Find where the given text appears and provide that cell's center as [X, Y] coordinate. 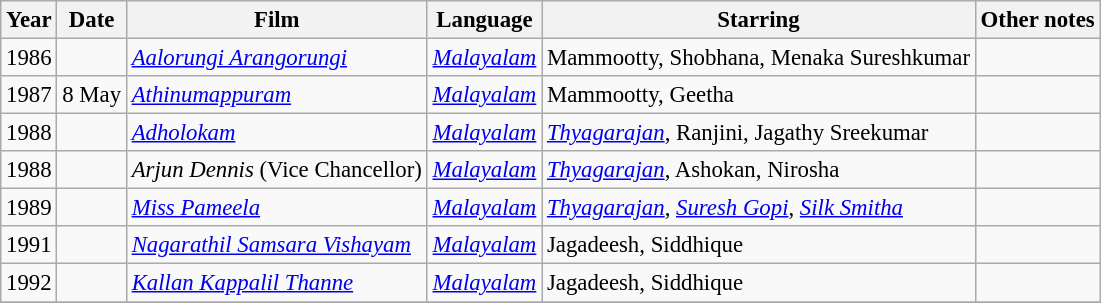
1991 [29, 245]
Mammootty, Shobhana, Menaka Sureshkumar [759, 58]
Athinumappuram [276, 95]
Mammootty, Geetha [759, 95]
1986 [29, 58]
Thyagarajan, Ashokan, Nirosha [759, 170]
Thyagarajan, Ranjini, Jagathy Sreekumar [759, 133]
Arjun Dennis (Vice Chancellor) [276, 170]
1992 [29, 283]
Year [29, 20]
1987 [29, 95]
Kallan Kappalil Thanne [276, 283]
Miss Pameela [276, 208]
Thyagarajan, Suresh Gopi, Silk Smitha [759, 208]
Adholokam [276, 133]
1989 [29, 208]
Other notes [1038, 20]
Aalorungi Arangorungi [276, 58]
Language [484, 20]
Date [92, 20]
Starring [759, 20]
8 May [92, 95]
Nagarathil Samsara Vishayam [276, 245]
Film [276, 20]
